Scan for the cell matching the given text and deliver its [x, y] coordinate at center. 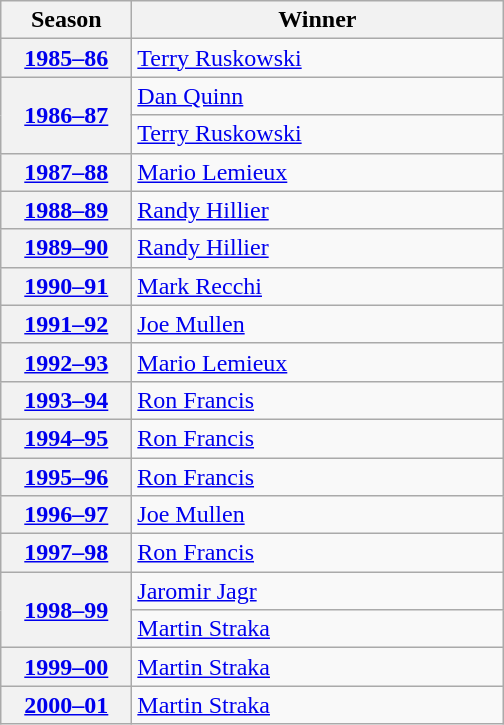
1993–94 [66, 400]
1996–97 [66, 515]
1988–89 [66, 210]
1999–00 [66, 667]
2000–01 [66, 705]
Season [66, 20]
Jaromir Jagr [318, 591]
Winner [318, 20]
1990–91 [66, 286]
Mark Recchi [318, 286]
1992–93 [66, 362]
1997–98 [66, 553]
1987–88 [66, 172]
1994–95 [66, 438]
1991–92 [66, 324]
1998–99 [66, 610]
1986–87 [66, 115]
1989–90 [66, 248]
Dan Quinn [318, 96]
1995–96 [66, 477]
1985–86 [66, 58]
